Scan for the cell matching the given text and deliver its (x, y) coordinate at center. 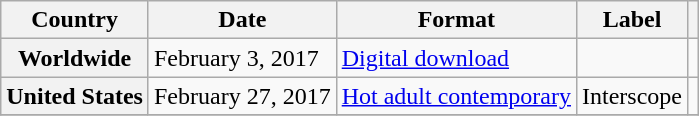
Worldwide (75, 58)
February 27, 2017 (242, 96)
United States (75, 96)
Country (75, 20)
Date (242, 20)
Interscope (632, 96)
Digital download (456, 58)
Label (632, 20)
Format (456, 20)
February 3, 2017 (242, 58)
Hot adult contemporary (456, 96)
